Return the [X, Y] coordinate for the center point of the cell that contains the specified text.  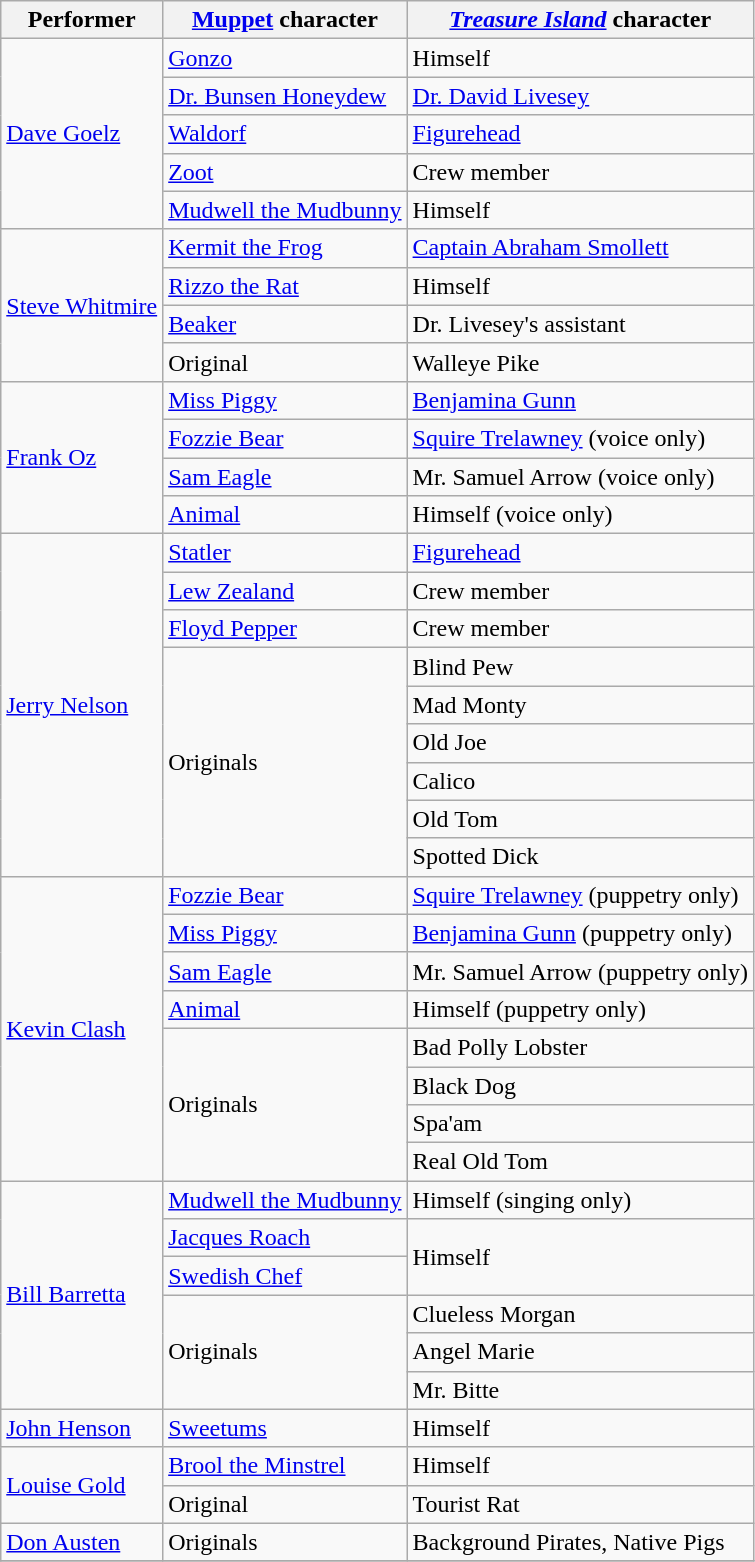
Louise Gold [82, 1485]
Dave Goelz [82, 134]
Old Joe [580, 743]
Jacques Roach [285, 1238]
Swedish Chef [285, 1276]
Blind Pew [580, 667]
Bad Polly Lobster [580, 1047]
Black Dog [580, 1085]
Frank Oz [82, 457]
Mad Monty [580, 705]
Dr. Bunsen Honeydew [285, 96]
Steve Whitmire [82, 305]
Mr. Bitte [580, 1390]
Lew Zealand [285, 591]
Beaker [285, 324]
Sweetums [285, 1428]
Calico [580, 781]
Benjamina Gunn (puppetry only) [580, 933]
Squire Trelawney (puppetry only) [580, 895]
Clueless Morgan [580, 1314]
Brool the Minstrel [285, 1466]
Squire Trelawney (voice only) [580, 438]
Spotted Dick [580, 857]
Captain Abraham Smollett [580, 248]
Real Old Tom [580, 1162]
Dr. David Livesey [580, 96]
Statler [285, 553]
Spa'am [580, 1124]
Gonzo [285, 58]
Don Austen [82, 1542]
Mr. Samuel Arrow (puppetry only) [580, 971]
Old Tom [580, 819]
Kermit the Frog [285, 248]
Waldorf [285, 134]
Dr. Livesey's assistant [580, 324]
Floyd Pepper [285, 629]
Himself (singing only) [580, 1200]
Zoot [285, 172]
Jerry Nelson [82, 706]
Bill Barretta [82, 1295]
Treasure Island character [580, 20]
Himself (voice only) [580, 515]
John Henson [82, 1428]
Background Pirates, Native Pigs [580, 1542]
Angel Marie [580, 1352]
Walleye Pike [580, 362]
Muppet character [285, 20]
Rizzo the Rat [285, 286]
Mr. Samuel Arrow (voice only) [580, 477]
Tourist Rat [580, 1504]
Benjamina Gunn [580, 400]
Kevin Clash [82, 1028]
Himself (puppetry only) [580, 1009]
Performer [82, 20]
